Return the (x, y) coordinate for the center point of the cell that contains the specified text.  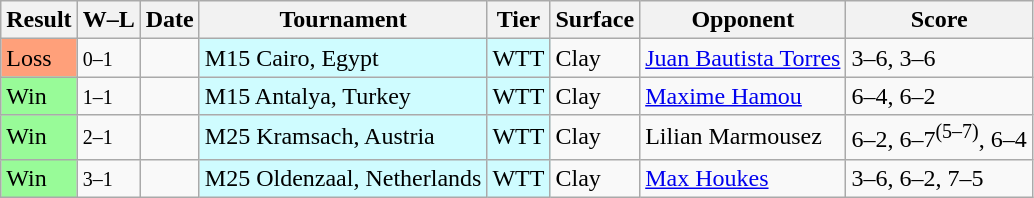
Score (939, 20)
Max Houkes (743, 178)
Maxime Hamou (743, 96)
Lilian Marmousez (743, 138)
M15 Antalya, Turkey (343, 96)
Surface (595, 20)
Tournament (343, 20)
Opponent (743, 20)
3–6, 3–6 (939, 58)
M15 Cairo, Egypt (343, 58)
M25 Kramsach, Austria (343, 138)
3–6, 6–2, 7–5 (939, 178)
2–1 (108, 138)
3–1 (108, 178)
6–4, 6–2 (939, 96)
Tier (518, 20)
Juan Bautista Torres (743, 58)
Date (170, 20)
Result (39, 20)
6–2, 6–7(5–7), 6–4 (939, 138)
Loss (39, 58)
W–L (108, 20)
0–1 (108, 58)
M25 Oldenzaal, Netherlands (343, 178)
1–1 (108, 96)
